Pinpoint the cell where the given text exists, returning its (x, y) midpoint coordinate. 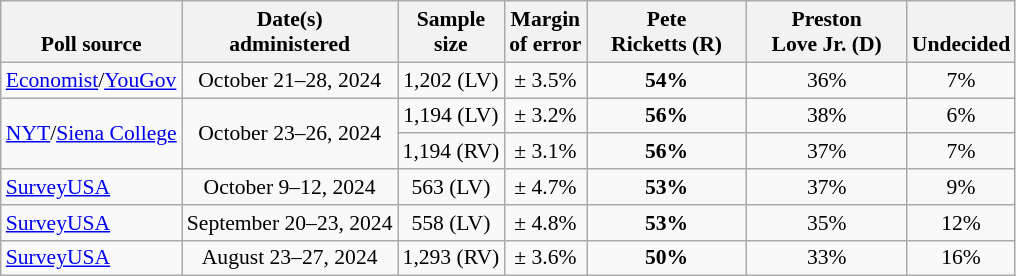
Economist/YouGov (92, 80)
October 21–28, 2024 (290, 80)
August 23–27, 2024 (290, 258)
PeteRicketts (R) (666, 32)
12% (961, 223)
± 3.5% (545, 80)
± 3.6% (545, 258)
Marginof error (545, 32)
± 3.2% (545, 116)
± 3.1% (545, 152)
9% (961, 187)
Undecided (961, 32)
1,202 (LV) (452, 80)
1,194 (RV) (452, 152)
6% (961, 116)
± 4.7% (545, 187)
Poll source (92, 32)
38% (827, 116)
36% (827, 80)
October 9–12, 2024 (290, 187)
September 20–23, 2024 (290, 223)
50% (666, 258)
Date(s)administered (290, 32)
PrestonLove Jr. (D) (827, 32)
35% (827, 223)
October 23–26, 2024 (290, 134)
NYT/Siena College (92, 134)
54% (666, 80)
563 (LV) (452, 187)
Samplesize (452, 32)
16% (961, 258)
± 4.8% (545, 223)
558 (LV) (452, 223)
33% (827, 258)
1,293 (RV) (452, 258)
1,194 (LV) (452, 116)
